Output the (X, Y) coordinate of the center of the cell containing the given text.  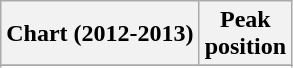
Chart (2012-2013) (100, 34)
Peakposition (245, 34)
